Extract the (x, y) coordinate from the center of the cell holding the provided text.  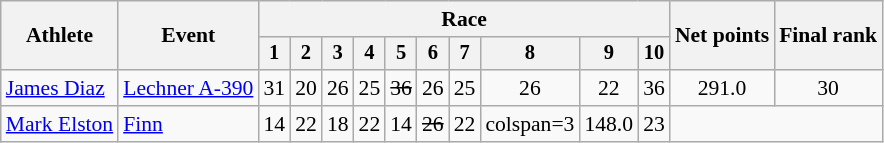
Athlete (60, 36)
8 (530, 54)
291.0 (722, 88)
colspan=3 (530, 124)
1 (274, 54)
4 (370, 54)
3 (338, 54)
30 (828, 88)
Event (188, 36)
James Diaz (60, 88)
18 (338, 124)
Finn (188, 124)
148.0 (608, 124)
23 (654, 124)
Net points (722, 36)
6 (433, 54)
5 (401, 54)
Lechner A-390 (188, 88)
9 (608, 54)
Race (464, 19)
10 (654, 54)
20 (306, 88)
Mark Elston (60, 124)
2 (306, 54)
7 (465, 54)
31 (274, 88)
Final rank (828, 36)
